Return [x, y] of the center of cell containing provided text 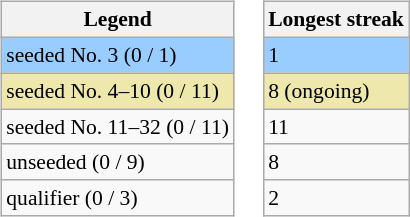
Longest streak [336, 20]
8 [336, 162]
qualifier (0 / 3) [118, 198]
seeded No. 11–32 (0 / 11) [118, 127]
unseeded (0 / 9) [118, 162]
11 [336, 127]
seeded No. 4–10 (0 / 11) [118, 91]
8 (ongoing) [336, 91]
2 [336, 198]
1 [336, 55]
seeded No. 3 (0 / 1) [118, 55]
Legend [118, 20]
